Extract the [x, y] coordinate from the center of the cell holding the provided text.  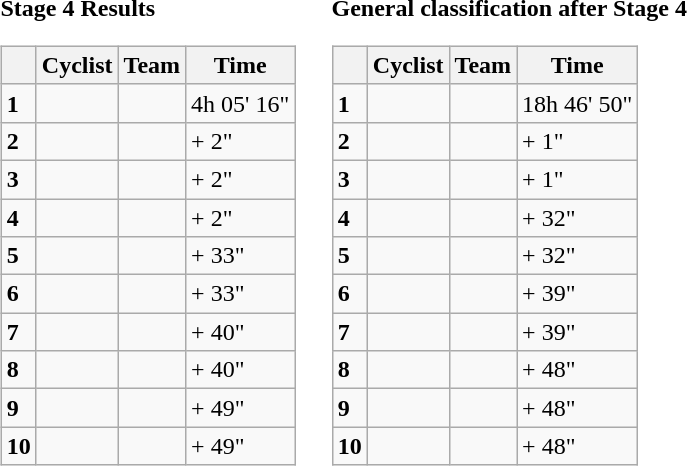
4h 05' 16" [240, 103]
18h 46' 50" [578, 103]
